Return the (x, y) coordinate for the center point of the cell that contains the specified text.  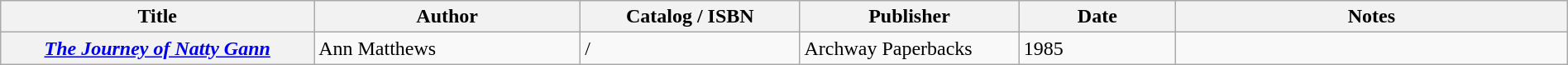
1985 (1097, 48)
Catalog / ISBN (690, 17)
Title (157, 17)
Author (447, 17)
Ann Matthews (447, 48)
The Journey of Natty Gann (157, 48)
Notes (1372, 17)
Publisher (910, 17)
/ (690, 48)
Date (1097, 17)
Archway Paperbacks (910, 48)
